Detect which cell encompasses the target text, then output its [X, Y] center coordinate. 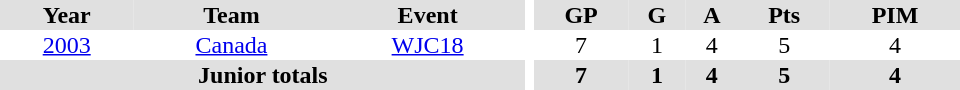
PIM [895, 15]
A [712, 15]
WJC18 [428, 45]
Canada [231, 45]
Team [231, 15]
GP [582, 15]
2003 [66, 45]
Event [428, 15]
Year [66, 15]
Junior totals [263, 75]
G [658, 15]
Pts [784, 15]
